Provide the (x, y) coordinate of the cell's center where the given text is located.  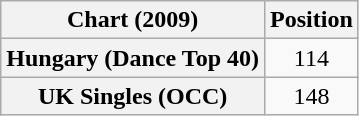
114 (312, 58)
Position (312, 20)
UK Singles (OCC) (133, 96)
148 (312, 96)
Chart (2009) (133, 20)
Hungary (Dance Top 40) (133, 58)
